Return [X, Y] of the center of cell containing provided text 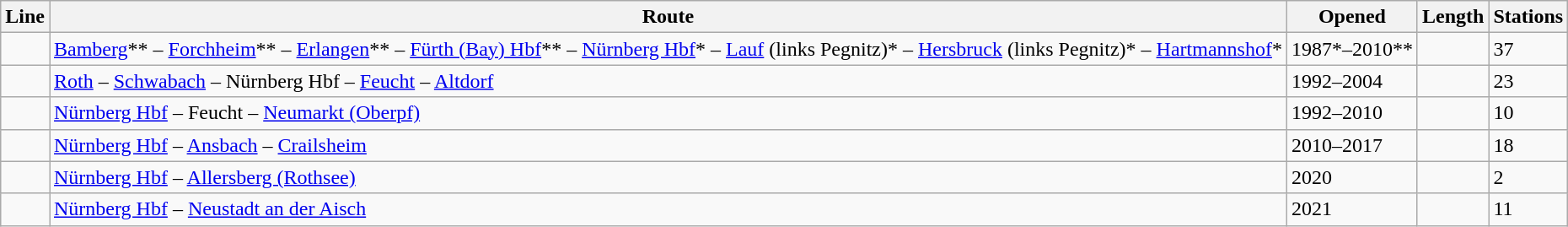
2010–2017 [1352, 145]
1992–2004 [1352, 81]
Route [668, 17]
Roth – Schwabach – Nürnberg Hbf – Feucht – Altdorf [668, 81]
2021 [1352, 209]
Length [1453, 17]
2 [1528, 177]
1987*–2010** [1352, 49]
37 [1528, 49]
Nürnberg Hbf – Allersberg (Rothsee) [668, 177]
Nürnberg Hbf – Feucht – Neumarkt (Oberpf) [668, 113]
2020 [1352, 177]
1992–2010 [1352, 113]
Line [25, 17]
18 [1528, 145]
23 [1528, 81]
Nürnberg Hbf – Neustadt an der Aisch [668, 209]
11 [1528, 209]
Stations [1528, 17]
Bamberg** – Forchheim** – Erlangen** – Fürth (Bay) Hbf** – Nürnberg Hbf* – Lauf (links Pegnitz)* – Hersbruck (links Pegnitz)* – Hartmannshof* [668, 49]
Opened [1352, 17]
Nürnberg Hbf – Ansbach – Crailsheim [668, 145]
10 [1528, 113]
